Return (x, y) of the center of cell containing provided text 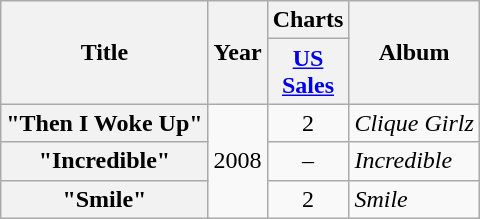
"Smile" (104, 199)
Charts (308, 20)
Title (104, 52)
"Then I Woke Up" (104, 123)
Clique Girlz (414, 123)
– (308, 161)
Year (238, 52)
2008 (238, 161)
Smile (414, 199)
Album (414, 52)
"Incredible" (104, 161)
Incredible (414, 161)
USSales (308, 72)
